Return the [X, Y] coordinate for the center point of the cell that contains the specified text.  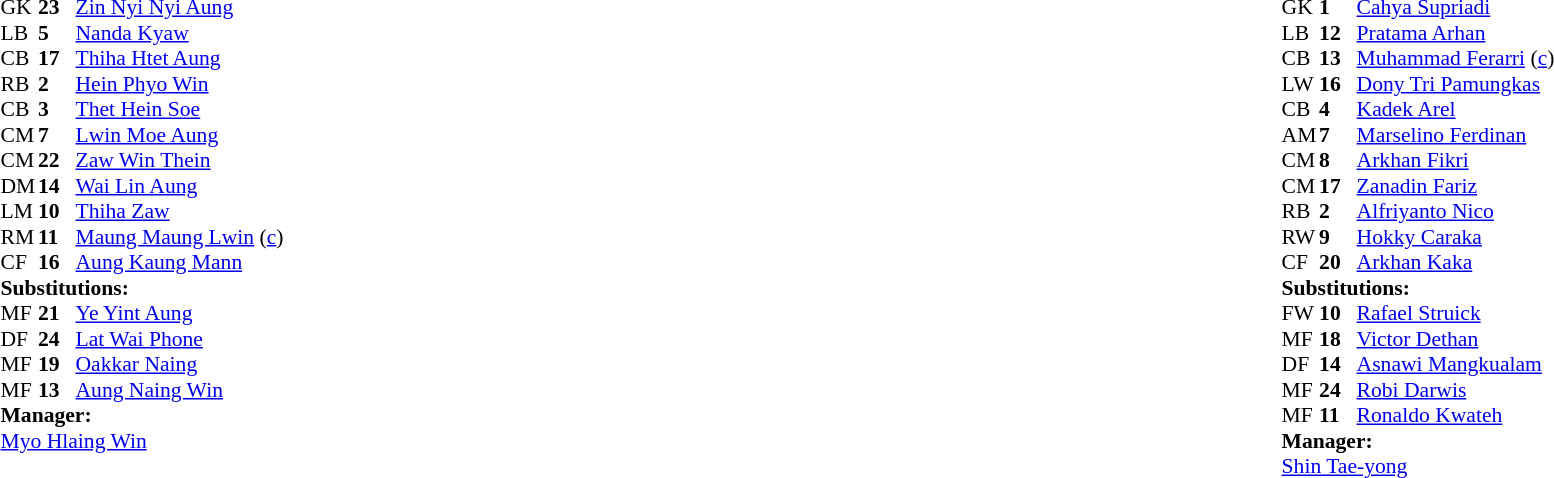
Aung Naing Win [180, 390]
21 [57, 313]
RW [1301, 237]
12 [1338, 33]
LM [19, 211]
Lwin Moe Aung [180, 135]
Myo Hlaing Win [142, 441]
Lat Wai Phone [180, 339]
AM [1301, 135]
Zaw Win Thein [180, 161]
Substitutions: [142, 288]
Nanda Kyaw [180, 33]
18 [1338, 339]
Thiha Zaw [180, 211]
Thet Hein Soe [180, 109]
Ye Yint Aung [180, 313]
FW [1301, 313]
Oakkar Naing [180, 365]
Hein Phyo Win [180, 84]
Manager: [142, 415]
RM [19, 237]
3 [57, 109]
5 [57, 33]
19 [57, 365]
22 [57, 161]
Maung Maung Lwin (c) [180, 237]
Wai Lin Aung [180, 186]
9 [1338, 237]
4 [1338, 109]
8 [1338, 161]
Thiha Htet Aung [180, 59]
DM [19, 186]
20 [1338, 263]
LW [1301, 84]
Aung Kaung Mann [180, 263]
